Search for the cell housing the specified text and yield its [X, Y] center coordinate. 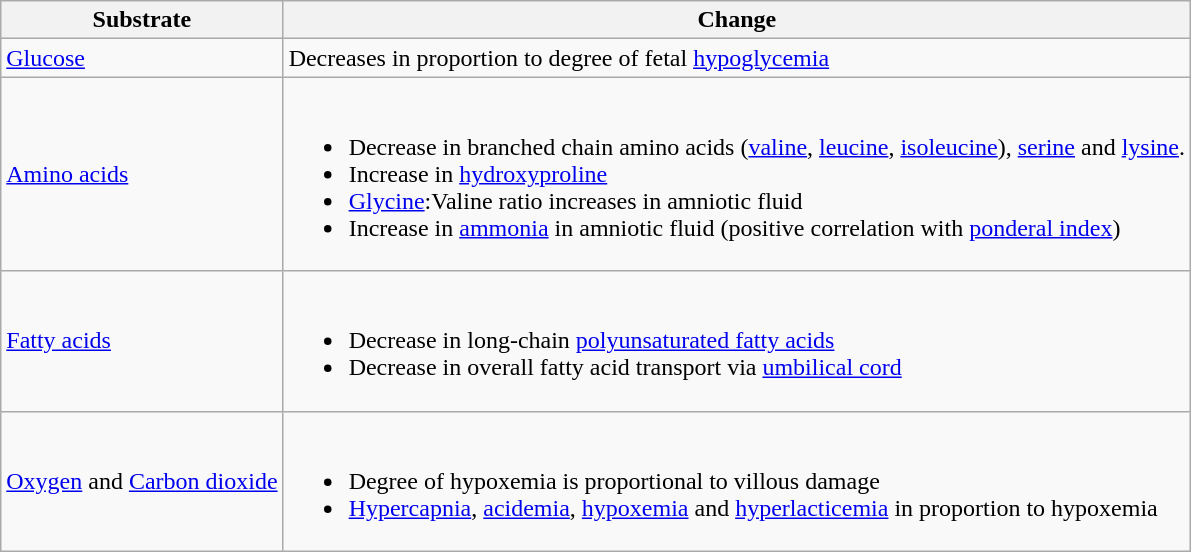
Decrease in long-chain polyunsaturated fatty acidsDecrease in overall fatty acid transport via umbilical cord [736, 341]
Oxygen and Carbon dioxide [142, 481]
Amino acids [142, 174]
Substrate [142, 20]
Fatty acids [142, 341]
Decreases in proportion to degree of fetal hypoglycemia [736, 58]
Glucose [142, 58]
Degree of hypoxemia is proportional to villous damageHypercapnia, acidemia, hypoxemia and hyperlacticemia in proportion to hypoxemia [736, 481]
Change [736, 20]
